From the cell containing the given text, extract its center point as (X, Y) coordinate. 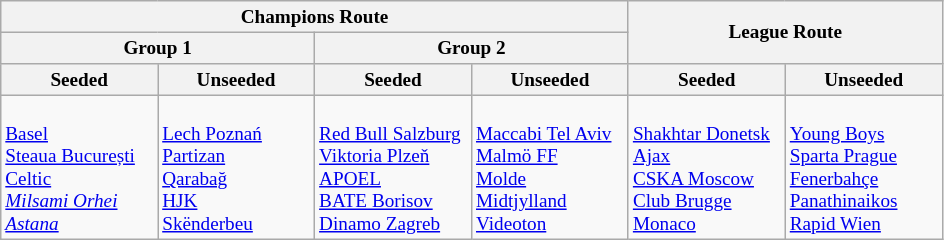
Group 2 (472, 48)
Young Boys Sparta Prague Fenerbahçe Panathinaikos Rapid Wien (864, 167)
Shakhtar Donetsk Ajax CSKA Moscow Club Brugge Monaco (706, 167)
Group 1 (158, 48)
Basel Steaua București Celtic Milsami Orhei Astana (80, 167)
Champions Route (315, 17)
Red Bull Salzburg Viktoria Plzeň APOEL BATE Borisov Dinamo Zagreb (394, 167)
Lech Poznań Partizan Qarabağ HJK Skënderbeu (236, 167)
Maccabi Tel Aviv Malmö FF Molde Midtjylland Videoton (550, 167)
League Route (785, 32)
